Extract the [X, Y] coordinate from the center of the cell holding the provided text.  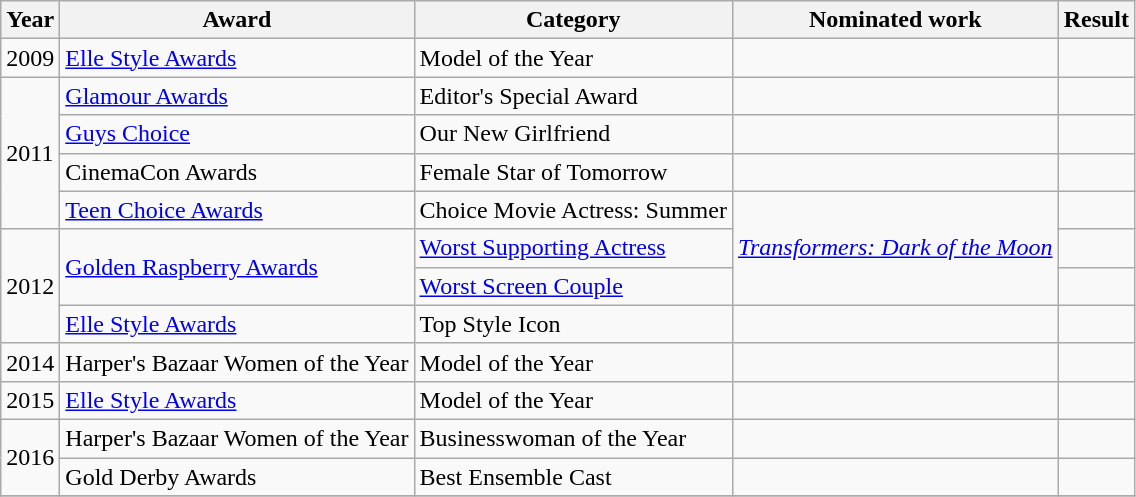
Category [573, 20]
Teen Choice Awards [237, 210]
2009 [30, 58]
Nominated work [895, 20]
Worst Screen Couple [573, 286]
Our New Girlfriend [573, 134]
Choice Movie Actress: Summer [573, 210]
Transformers: Dark of the Moon [895, 248]
CinemaCon Awards [237, 172]
Businesswoman of the Year [573, 438]
Worst Supporting Actress [573, 248]
Female Star of Tomorrow [573, 172]
Guys Choice [237, 134]
Glamour Awards [237, 96]
2012 [30, 286]
Year [30, 20]
Result [1096, 20]
2014 [30, 362]
2011 [30, 153]
2016 [30, 457]
Award [237, 20]
Golden Raspberry Awards [237, 267]
2015 [30, 400]
Best Ensemble Cast [573, 477]
Top Style Icon [573, 324]
Gold Derby Awards [237, 477]
Editor's Special Award [573, 96]
